Extract the [X, Y] coordinate from the center of the cell holding the provided text.  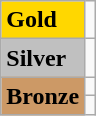
Gold [43, 20]
Bronze [43, 96]
Silver [43, 58]
